Locate the cell with the specified text and output its (X, Y) center coordinate. 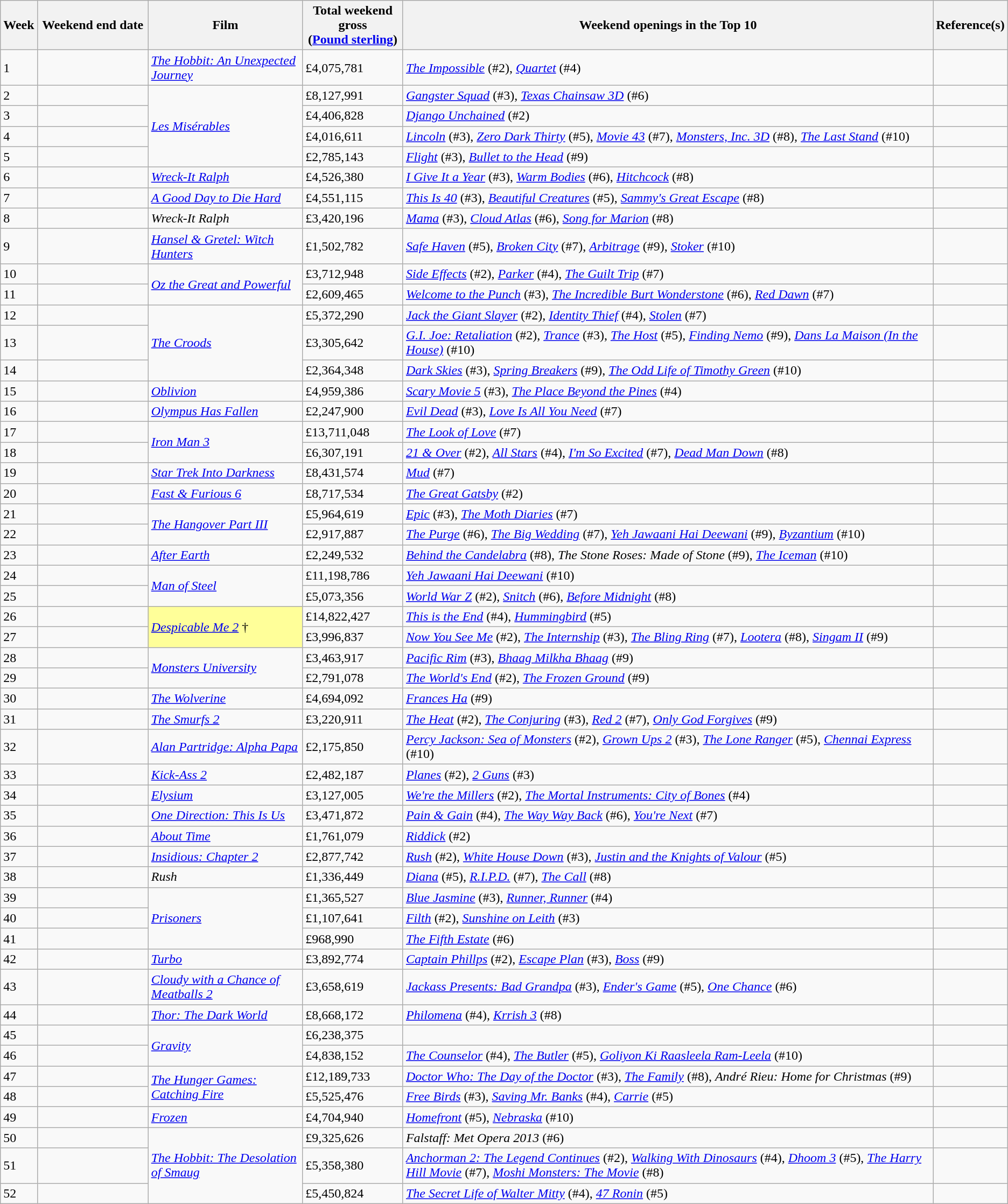
40 (19, 918)
Doctor Who: The Day of the Doctor (#3), The Family (#8), André Rieu: Home for Christmas (#9) (668, 1076)
The Smurfs 2 (225, 719)
Olympus Has Fallen (225, 412)
2 (19, 95)
49 (19, 1117)
£2,249,532 (353, 555)
25 (19, 596)
The Counselor (#4), The Butler (#5), Goliyon Ki Raasleela Ram-Leela (#10) (668, 1056)
£968,990 (353, 938)
£2,364,348 (353, 371)
41 (19, 938)
£5,358,380 (353, 1166)
34 (19, 795)
24 (19, 575)
Free Birds (#3), Saving Mr. Banks (#4), Carrie (#5) (668, 1097)
Welcome to the Punch (#3), The Incredible Burt Wonderstone (#6), Red Dawn (#7) (668, 294)
£14,822,427 (353, 616)
Django Unchained (#2) (668, 116)
Scary Movie 5 (#3), The Place Beyond the Pines (#4) (668, 391)
11 (19, 294)
The Hobbit: An Unexpected Journey (225, 68)
43 (19, 987)
27 (19, 637)
£1,365,527 (353, 897)
£4,838,152 (353, 1056)
£3,471,872 (353, 816)
I Give It a Year (#3), Warm Bodies (#6), Hitchcock (#8) (668, 177)
£4,959,386 (353, 391)
31 (19, 719)
21 & Over (#2), All Stars (#4), I'm So Excited (#7), Dead Man Down (#8) (668, 453)
Planes (#2), 2 Guns (#3) (668, 775)
Diana (#5), R.I.P.D. (#7), The Call (#8) (668, 877)
Weekend end date (93, 25)
Safe Haven (#5), Broken City (#7), Arbitrage (#9), Stoker (#10) (668, 246)
£2,482,187 (353, 775)
£3,892,774 (353, 959)
£8,127,991 (353, 95)
Turbo (225, 959)
Pain & Gain (#4), The Way Way Back (#6), You're Next (#7) (668, 816)
Cloudy with a Chance of Meatballs 2 (225, 987)
12 (19, 315)
42 (19, 959)
33 (19, 775)
The Secret Life of Walter Mitty (#4), 47 Ronin (#5) (668, 1193)
Elysium (225, 795)
1 (19, 68)
After Earth (225, 555)
17 (19, 432)
£5,450,824 (353, 1193)
The Hunger Games: Catching Fire (225, 1087)
Man of Steel (225, 586)
The Hobbit: The Desolation of Smaug (225, 1166)
Insidious: Chapter 2 (225, 857)
Rush (#2), White House Down (#3), Justin and the Knights of Valour (#5) (668, 857)
Frances Ha (#9) (668, 699)
£9,325,626 (353, 1138)
£5,964,619 (353, 514)
Behind the Candelabra (#8), The Stone Roses: Made of Stone (#9), The Iceman (#10) (668, 555)
The Impossible (#2), Quartet (#4) (668, 68)
23 (19, 555)
Dark Skies (#3), Spring Breakers (#9), The Odd Life of Timothy Green (#10) (668, 371)
Filth (#2), Sunshine on Leith (#3) (668, 918)
The World's End (#2), The Frozen Ground (#9) (668, 678)
Prisoners (225, 918)
Jackass Presents: Bad Grandpa (#3), Ender's Game (#5), One Chance (#6) (668, 987)
Gangster Squad (#3), Texas Chainsaw 3D (#6) (668, 95)
G.I. Joe: Retaliation (#2), Trance (#3), The Host (#5), Finding Nemo (#9), Dans La Maison (In the House) (#10) (668, 343)
28 (19, 658)
£12,189,733 (353, 1076)
World War Z (#2), Snitch (#6), Before Midnight (#8) (668, 596)
3 (19, 116)
£3,305,642 (353, 343)
Reference(s) (970, 25)
£3,220,911 (353, 719)
Kick-Ass 2 (225, 775)
This is the End (#4), Hummingbird (#5) (668, 616)
Side Effects (#2), Parker (#4), The Guilt Trip (#7) (668, 274)
Pacific Rim (#3), Bhaag Milkha Bhaag (#9) (668, 658)
One Direction: This Is Us (225, 816)
£2,877,742 (353, 857)
£4,551,115 (353, 198)
£3,712,948 (353, 274)
The Heat (#2), The Conjuring (#3), Red 2 (#7), Only God Forgives (#9) (668, 719)
£4,704,940 (353, 1117)
Oz the Great and Powerful (225, 284)
19 (19, 473)
The Great Gatsby (#2) (668, 493)
6 (19, 177)
Lincoln (#3), Zero Dark Thirty (#5), Movie 43 (#7), Monsters, Inc. 3D (#8), The Last Stand (#10) (668, 136)
£2,917,887 (353, 534)
47 (19, 1076)
50 (19, 1138)
13 (19, 343)
£6,238,375 (353, 1035)
£1,336,449 (353, 877)
£3,996,837 (353, 637)
10 (19, 274)
16 (19, 412)
£3,658,619 (353, 987)
51 (19, 1166)
Philomena (#4), Krrish 3 (#8) (668, 1014)
£4,406,828 (353, 116)
48 (19, 1097)
£4,526,380 (353, 177)
Film (225, 25)
Gravity (225, 1046)
18 (19, 453)
30 (19, 699)
About Time (225, 836)
£13,711,048 (353, 432)
32 (19, 747)
£2,609,465 (353, 294)
52 (19, 1193)
Les Misérables (225, 126)
£8,668,172 (353, 1014)
Frozen (225, 1117)
Alan Partridge: Alpha Papa (225, 747)
Evil Dead (#3), Love Is All You Need (#7) (668, 412)
£5,073,356 (353, 596)
Jack the Giant Slayer (#2), Identity Thief (#4), Stolen (#7) (668, 315)
£2,785,143 (353, 157)
A Good Day to Die Hard (225, 198)
£8,431,574 (353, 473)
Total weekend gross(Pound sterling) (353, 25)
The Look of Love (#7) (668, 432)
The Croods (225, 343)
Riddick (#2) (668, 836)
Oblivion (225, 391)
Weekend openings in the Top 10 (668, 25)
22 (19, 534)
7 (19, 198)
£3,420,196 (353, 218)
46 (19, 1056)
£5,525,476 (353, 1097)
37 (19, 857)
14 (19, 371)
38 (19, 877)
£11,198,786 (353, 575)
20 (19, 493)
Yeh Jawaani Hai Deewani (#10) (668, 575)
35 (19, 816)
Percy Jackson: Sea of Monsters (#2), Grown Ups 2 (#3), The Lone Ranger (#5), Chennai Express (#10) (668, 747)
Iron Man 3 (225, 442)
15 (19, 391)
£1,761,079 (353, 836)
£2,175,850 (353, 747)
£1,107,641 (353, 918)
Rush (225, 877)
£4,075,781 (353, 68)
We're the Millers (#2), The Mortal Instruments: City of Bones (#4) (668, 795)
£4,016,611 (353, 136)
Blue Jasmine (#3), Runner, Runner (#4) (668, 897)
Homefront (#5), Nebraska (#10) (668, 1117)
36 (19, 836)
Epic (#3), The Moth Diaries (#7) (668, 514)
£4,694,092 (353, 699)
Despicable Me 2 † (225, 627)
Week (19, 25)
45 (19, 1035)
£5,372,290 (353, 315)
Thor: The Dark World (225, 1014)
The Fifth Estate (#6) (668, 938)
£3,463,917 (353, 658)
This Is 40 (#3), Beautiful Creatures (#5), Sammy's Great Escape (#8) (668, 198)
26 (19, 616)
29 (19, 678)
Hansel & Gretel: Witch Hunters (225, 246)
Monsters University (225, 668)
£2,791,078 (353, 678)
Anchorman 2: The Legend Continues (#2), Walking With Dinosaurs (#4), Dhoom 3 (#5), The Harry Hill Movie (#7), Moshi Monsters: The Movie (#8) (668, 1166)
Mud (#7) (668, 473)
Now You See Me (#2), The Internship (#3), The Bling Ring (#7), Lootera (#8), Singam II (#9) (668, 637)
5 (19, 157)
Captain Phillps (#2), Escape Plan (#3), Boss (#9) (668, 959)
£1,502,782 (353, 246)
£3,127,005 (353, 795)
4 (19, 136)
Falstaff: Met Opera 2013 (#6) (668, 1138)
Flight (#3), Bullet to the Head (#9) (668, 157)
9 (19, 246)
Star Trek Into Darkness (225, 473)
£8,717,534 (353, 493)
£6,307,191 (353, 453)
The Wolverine (225, 699)
Mama (#3), Cloud Atlas (#6), Song for Marion (#8) (668, 218)
£2,247,900 (353, 412)
The Hangover Part III (225, 524)
8 (19, 218)
44 (19, 1014)
Fast & Furious 6 (225, 493)
21 (19, 514)
39 (19, 897)
The Purge (#6), The Big Wedding (#7), Yeh Jawaani Hai Deewani (#9), Byzantium (#10) (668, 534)
